Find where the given text appears and provide that cell's center as [X, Y] coordinate. 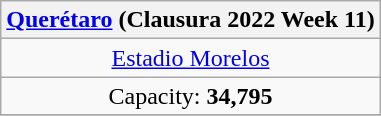
Estadio Morelos [191, 58]
Querétaro (Clausura 2022 Week 11) [191, 20]
Capacity: 34,795 [191, 96]
